Provide the (x, y) coordinate of the cell's center where the given text is located.  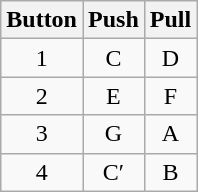
C′ (113, 172)
F (170, 96)
B (170, 172)
1 (42, 58)
Pull (170, 20)
A (170, 134)
E (113, 96)
G (113, 134)
D (170, 58)
4 (42, 172)
3 (42, 134)
Button (42, 20)
2 (42, 96)
Push (113, 20)
C (113, 58)
